Find where the given text appears and provide that cell's center as (X, Y) coordinate. 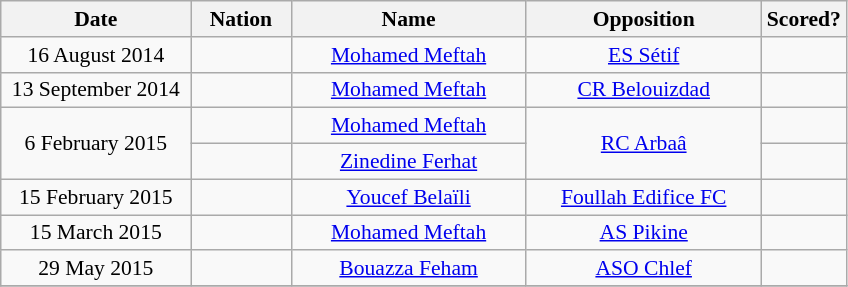
Zinedine Ferhat (408, 162)
15 March 2015 (96, 233)
Youcef Belaïli (408, 197)
13 September 2014 (96, 90)
RC Arbaâ (644, 144)
6 February 2015 (96, 144)
ASO Chlef (644, 269)
Name (408, 19)
AS Pikine (644, 233)
Date (96, 19)
15 February 2015 (96, 197)
ES Sétif (644, 55)
Scored? (804, 19)
Foullah Edifice FC (644, 197)
29 May 2015 (96, 269)
Bouazza Feham (408, 269)
Opposition (644, 19)
16 August 2014 (96, 55)
CR Belouizdad (644, 90)
Nation (241, 19)
